Identify which cell holds the provided text, then report its [X, Y] central coordinate. 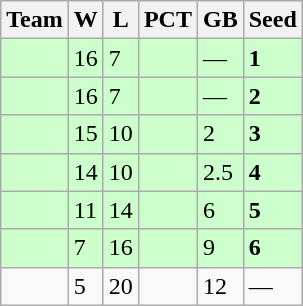
12 [220, 286]
4 [272, 172]
15 [86, 134]
3 [272, 134]
PCT [168, 20]
W [86, 20]
GB [220, 20]
1 [272, 58]
Seed [272, 20]
20 [120, 286]
9 [220, 248]
L [120, 20]
2.5 [220, 172]
11 [86, 210]
Team [35, 20]
